Identify which cell holds the provided text, then report its [x, y] central coordinate. 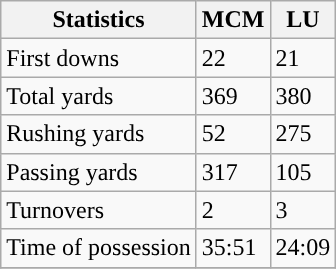
380 [303, 96]
105 [303, 172]
Time of possession [99, 248]
3 [303, 210]
35:51 [233, 248]
317 [233, 172]
2 [233, 210]
275 [303, 134]
24:09 [303, 248]
Turnovers [99, 210]
First downs [99, 58]
369 [233, 96]
Total yards [99, 96]
Rushing yards [99, 134]
21 [303, 58]
22 [233, 58]
Statistics [99, 20]
MCM [233, 20]
Passing yards [99, 172]
LU [303, 20]
52 [233, 134]
